From the cell containing the given text, extract its center point as [X, Y] coordinate. 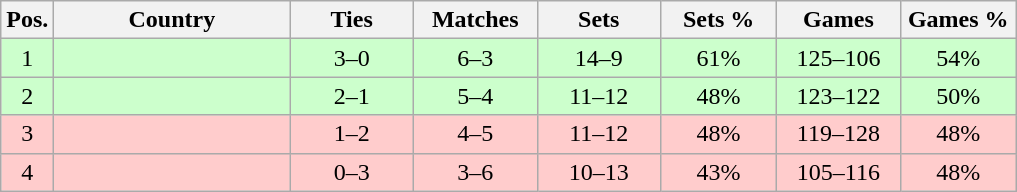
Ties [352, 20]
10–13 [599, 172]
6–3 [475, 58]
43% [719, 172]
61% [719, 58]
1 [28, 58]
50% [958, 96]
Games % [958, 20]
0–3 [352, 172]
4–5 [475, 134]
105–116 [839, 172]
123–122 [839, 96]
Sets [599, 20]
54% [958, 58]
3 [28, 134]
3–0 [352, 58]
Matches [475, 20]
1–2 [352, 134]
2 [28, 96]
2–1 [352, 96]
5–4 [475, 96]
125–106 [839, 58]
119–128 [839, 134]
3–6 [475, 172]
14–9 [599, 58]
Pos. [28, 20]
Sets % [719, 20]
Country [172, 20]
4 [28, 172]
Games [839, 20]
